Extract the [x, y] coordinate from the center of the cell holding the provided text.  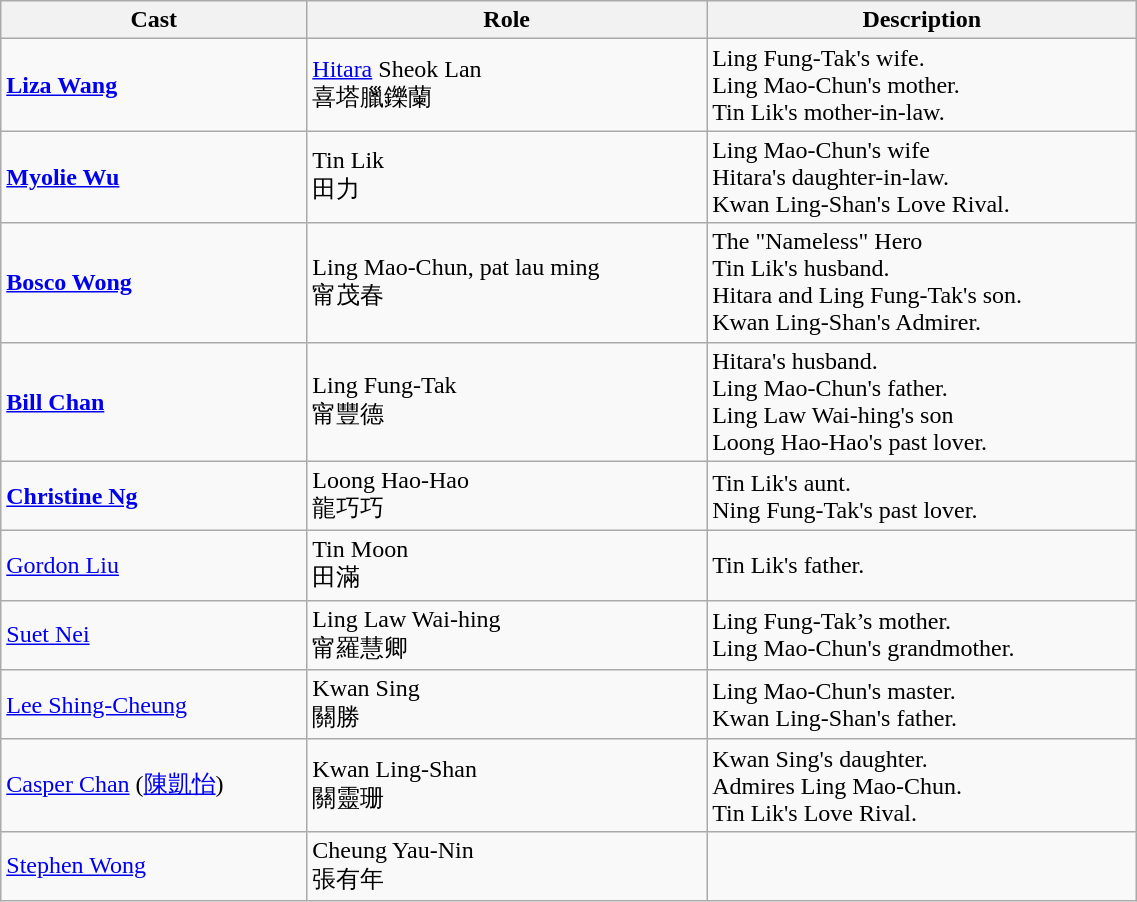
Kwan Ling-Shan 關靈珊 [507, 785]
Hitara's husband. Ling Mao-Chun's father.Ling Law Wai-hing's son Loong Hao-Hao's past lover. [922, 402]
Tin Lik's father. [922, 566]
Ling Fung-Tak 甯豐德 [507, 402]
Cast [154, 20]
Myolie Wu [154, 177]
Casper Chan (陳凱怡) [154, 785]
Ling Fung-Tak's wife. Ling Mao-Chun's mother. Tin Lik's mother-in-law. [922, 85]
Loong Hao-Hao 龍巧巧 [507, 496]
Suet Nei [154, 635]
Tin Moon 田滿 [507, 566]
Gordon Liu [154, 566]
Role [507, 20]
The "Nameless" Hero Tin Lik's husband. Hitara and Ling Fung-Tak's son. Kwan Ling-Shan's Admirer. [922, 282]
Lee Shing-Cheung [154, 705]
Ling Mao-Chun's wifeHitara's daughter-in-law. Kwan Ling-Shan's Love Rival. [922, 177]
Kwan Sing 關勝 [507, 705]
Hitara Sheok Lan 喜塔臘鑠蘭 [507, 85]
Ling Law Wai-hing 甯羅慧卿 [507, 635]
Cheung Yau-Nin 張有年 [507, 866]
Liza Wang [154, 85]
Ling Mao-Chun's master. Kwan Ling-Shan's father. [922, 705]
Stephen Wong [154, 866]
Ling Fung-Tak’s mother.Ling Mao-Chun's grandmother. [922, 635]
Ling Mao-Chun, pat lau ming 甯茂春 [507, 282]
Tin Lik's aunt. Ning Fung-Tak's past lover. [922, 496]
Kwan Sing's daughter. Admires Ling Mao-Chun. Tin Lik's Love Rival. [922, 785]
Bosco Wong [154, 282]
Bill Chan [154, 402]
Christine Ng [154, 496]
Tin Lik 田力 [507, 177]
Description [922, 20]
